For the text-containing cell, return its midpoint in (X, Y) coordinate format. 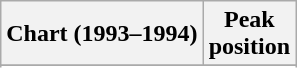
Peakposition (249, 34)
Chart (1993–1994) (102, 34)
